Detect which cell encompasses the target text, then output its [x, y] center coordinate. 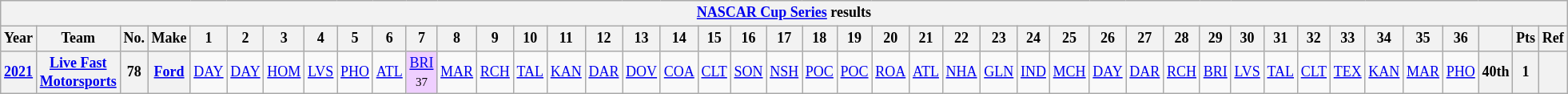
4 [321, 39]
HOM [285, 72]
Team [78, 39]
29 [1215, 39]
MCH [1069, 72]
40th [1496, 72]
78 [134, 72]
15 [714, 39]
27 [1144, 39]
36 [1461, 39]
10 [530, 39]
23 [999, 39]
2 [245, 39]
34 [1384, 39]
13 [642, 39]
No. [134, 39]
11 [566, 39]
Ford [169, 72]
25 [1069, 39]
35 [1423, 39]
9 [495, 39]
IND [1034, 72]
19 [854, 39]
GLN [999, 72]
33 [1347, 39]
Ref [1553, 39]
28 [1182, 39]
NHA [961, 72]
NASCAR Cup Series results [784, 13]
BRI [1215, 72]
Year [19, 39]
30 [1247, 39]
Make [169, 39]
Live Fast Motorsports [78, 72]
NSH [785, 72]
6 [389, 39]
17 [785, 39]
16 [748, 39]
Pts [1526, 39]
8 [457, 39]
22 [961, 39]
20 [890, 39]
COA [679, 72]
DOV [642, 72]
TEX [1347, 72]
2021 [19, 72]
31 [1280, 39]
7 [422, 39]
3 [285, 39]
32 [1314, 39]
24 [1034, 39]
BRI37 [422, 72]
ROA [890, 72]
21 [926, 39]
SON [748, 72]
14 [679, 39]
18 [820, 39]
5 [355, 39]
26 [1108, 39]
12 [604, 39]
